Output the (x, y) coordinate of the center of the cell containing the given text.  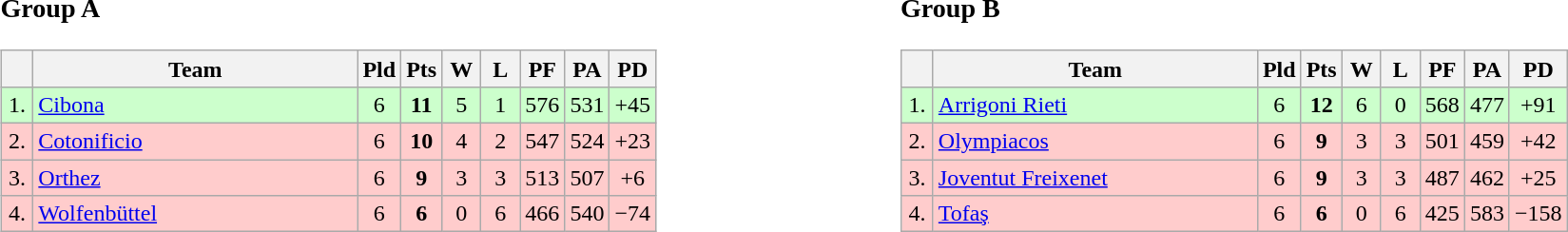
12 (1322, 105)
2 (500, 142)
462 (1487, 178)
Arrigoni Rieti (1095, 105)
4 (462, 142)
568 (1442, 105)
576 (542, 105)
−74 (633, 214)
Tofaş (1095, 214)
477 (1487, 105)
513 (542, 178)
547 (542, 142)
Joventut Freixenet (1095, 178)
Cotonificio (196, 142)
+45 (633, 105)
+23 (633, 142)
Wolfenbüttel (196, 214)
5 (462, 105)
+91 (1539, 105)
583 (1487, 214)
+6 (633, 178)
540 (588, 214)
466 (542, 214)
531 (588, 105)
Olympiacos (1095, 142)
487 (1442, 178)
459 (1487, 142)
+42 (1539, 142)
Orthez (196, 178)
507 (588, 178)
Cibona (196, 105)
524 (588, 142)
11 (422, 105)
+25 (1539, 178)
501 (1442, 142)
10 (422, 142)
425 (1442, 214)
−158 (1539, 214)
1 (500, 105)
